Extract the (X, Y) coordinate from the center of the cell holding the provided text.  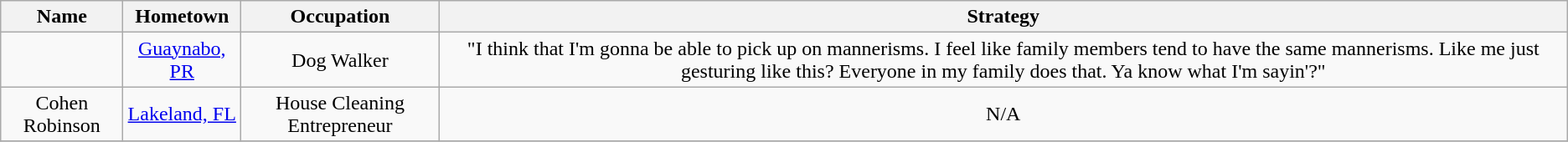
Name (62, 17)
Hometown (183, 17)
Cohen Robinson (62, 114)
House Cleaning Entrepreneur (340, 114)
Strategy (1003, 17)
Dog Walker (340, 60)
Guaynabo, PR (183, 60)
Occupation (340, 17)
N/A (1003, 114)
Lakeland, FL (183, 114)
